Locate the cell with the specified text and output its (x, y) center coordinate. 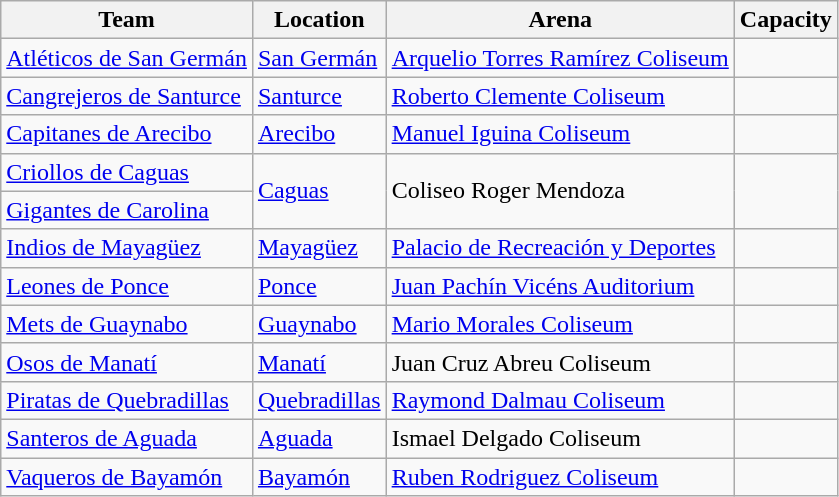
Vaqueros de Bayamón (127, 477)
Palacio de Recreación y Deportes (560, 248)
Criollos de Caguas (127, 172)
Mets de Guaynabo (127, 324)
Arecibo (319, 134)
Team (127, 20)
Caguas (319, 191)
Juan Pachín Vicéns Auditorium (560, 286)
Ismael Delgado Coliseum (560, 438)
Juan Cruz Abreu Coliseum (560, 362)
Arquelio Torres Ramírez Coliseum (560, 58)
Aguada (319, 438)
Raymond Dalmau Coliseum (560, 400)
Guaynabo (319, 324)
Manuel Iguina Coliseum (560, 134)
Location (319, 20)
Ponce (319, 286)
Cangrejeros de Santurce (127, 96)
Capitanes de Arecibo (127, 134)
Bayamón (319, 477)
Indios de Mayagüez (127, 248)
Atléticos de San Germán (127, 58)
Osos de Manatí (127, 362)
Capacity (786, 20)
Arena (560, 20)
Leones de Ponce (127, 286)
Mario Morales Coliseum (560, 324)
Coliseo Roger Mendoza (560, 191)
Mayagüez (319, 248)
Ruben Rodriguez Coliseum (560, 477)
Piratas de Quebradillas (127, 400)
Manatí (319, 362)
Santeros de Aguada (127, 438)
Santurce (319, 96)
Gigantes de Carolina (127, 210)
San Germán (319, 58)
Quebradillas (319, 400)
Roberto Clemente Coliseum (560, 96)
